Search for the cell housing the specified text and yield its [X, Y] center coordinate. 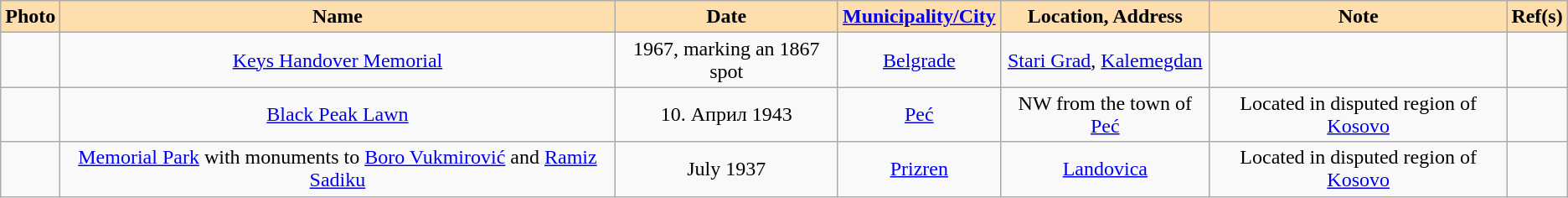
1967, marking an 1867 spot [726, 60]
10. Април 1943 [726, 114]
Municipality/City [919, 17]
NW from the town of Peć [1105, 114]
Ref(s) [1537, 17]
Belgrade [919, 60]
Name [338, 17]
Peć [919, 114]
Location, Address [1105, 17]
Date [726, 17]
Note [1358, 17]
Black Peak Lawn [338, 114]
Keys Handover Memorial [338, 60]
Photo [30, 17]
Memorial Park with monuments to Boro Vukmirović and Ramiz Sadiku [338, 169]
Landovica [1105, 169]
Prizren [919, 169]
July 1937 [726, 169]
Stari Grad, Kalemegdan [1105, 60]
